For the text-containing cell, return its midpoint in (x, y) coordinate format. 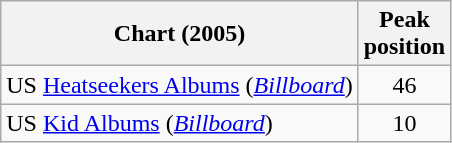
US Heatseekers Albums (Billboard) (180, 85)
Chart (2005) (180, 34)
Peak position (404, 34)
US Kid Albums (Billboard) (180, 123)
46 (404, 85)
10 (404, 123)
